Detect which cell encompasses the target text, then output its [X, Y] center coordinate. 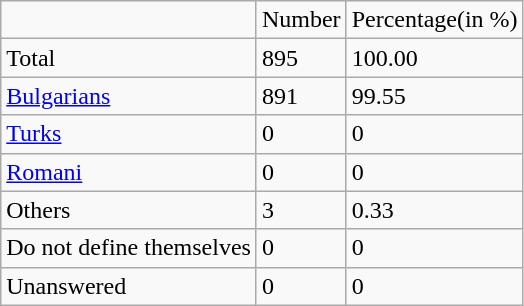
891 [301, 96]
Romani [129, 172]
Unanswered [129, 286]
0.33 [434, 210]
100.00 [434, 58]
Others [129, 210]
Bulgarians [129, 96]
Do not define themselves [129, 248]
Total [129, 58]
Turks [129, 134]
3 [301, 210]
99.55 [434, 96]
Number [301, 20]
895 [301, 58]
Percentage(in %) [434, 20]
